Search for the cell housing the specified text and yield its [X, Y] center coordinate. 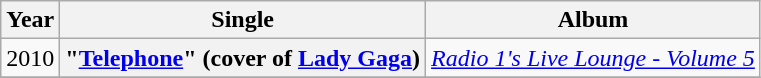
Year [30, 20]
"Telephone" (cover of Lady Gaga) [243, 58]
Album [594, 20]
Single [243, 20]
2010 [30, 58]
Radio 1's Live Lounge - Volume 5 [594, 58]
